Scan for the cell matching the given text and deliver its (x, y) coordinate at center. 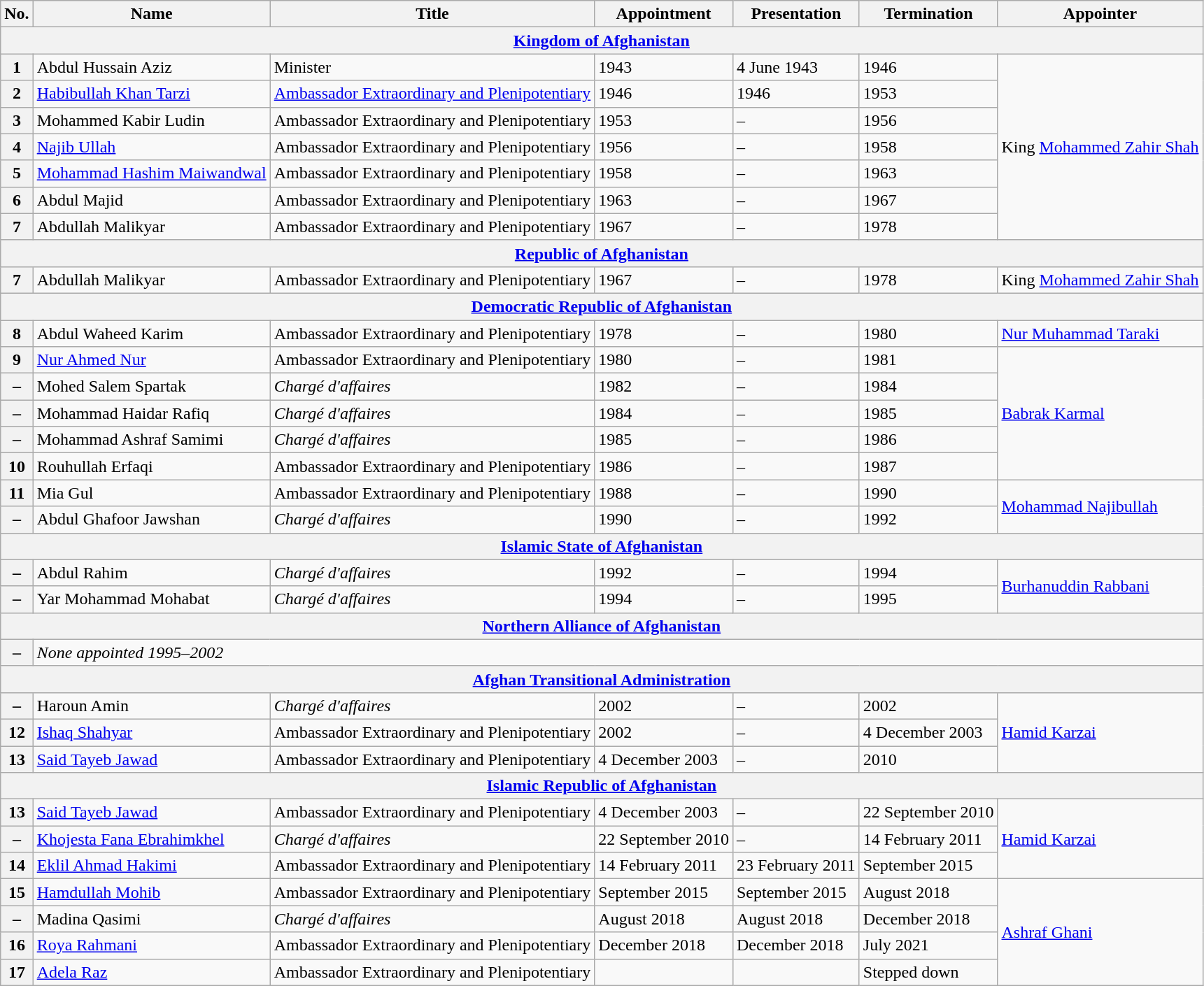
Abdul Hussain Aziz (151, 67)
Mohammad Hashim Maiwandwal (151, 173)
Abdul Rahim (151, 573)
Name (151, 14)
Najib Ullah (151, 147)
Adela Raz (151, 972)
Kingdom of Afghanistan (602, 41)
9 (17, 360)
1987 (928, 466)
Termination (928, 14)
Rouhullah Erfaqi (151, 466)
23 February 2011 (796, 866)
Haroun Amin (151, 706)
Ashraf Ghani (1100, 932)
July 2021 (928, 945)
Title (432, 14)
6 (17, 200)
Mohammad Ashraf Samimi (151, 440)
Appointer (1100, 14)
Abdul Majid (151, 200)
Hamdullah Mohib (151, 892)
Babrak Karmal (1100, 413)
Khojesta Fana Ebrahimkhel (151, 839)
1981 (928, 360)
1943 (664, 67)
2 (17, 94)
Roya Rahmani (151, 945)
Mohammed Kabir Ludin (151, 120)
Minister (432, 67)
Habibullah Khan Tarzi (151, 94)
Yar Mohammad Mohabat (151, 599)
Abdul Ghafoor Jawshan (151, 520)
Presentation (796, 14)
1982 (664, 387)
1 (17, 67)
15 (17, 892)
Mohammad Najibullah (1100, 506)
Abdul Waheed Karim (151, 334)
Islamic State of Afghanistan (602, 546)
Nur Muhammad Taraki (1100, 334)
Nur Ahmed Nur (151, 360)
Madina Qasimi (151, 919)
8 (17, 334)
Islamic Republic of Afghanistan (602, 786)
Northern Alliance of Afghanistan (602, 626)
Eklil Ahmad Hakimi (151, 866)
Ishaq Shahyar (151, 732)
Burhanuddin Rabbani (1100, 586)
4 (17, 147)
Stepped down (928, 972)
2010 (928, 759)
1995 (928, 599)
Republic of Afghanistan (602, 253)
Democratic Republic of Afghanistan (602, 306)
None appointed 1995–2002 (618, 652)
16 (17, 945)
11 (17, 493)
Mohammad Haidar Rafiq (151, 413)
3 (17, 120)
17 (17, 972)
12 (17, 732)
10 (17, 466)
Appointment (664, 14)
No. (17, 14)
4 June 1943 (796, 67)
1988 (664, 493)
5 (17, 173)
Mia Gul (151, 493)
Mohed Salem Spartak (151, 387)
Afghan Transitional Administration (602, 679)
14 (17, 866)
